Scan for the cell matching the given text and deliver its [x, y] coordinate at center. 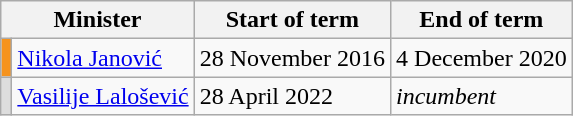
28 April 2022 [292, 96]
Start of term [292, 20]
Vasilije Lalošević [103, 96]
Minister [98, 20]
Nikola Janović [103, 58]
4 December 2020 [482, 58]
End of term [482, 20]
incumbent [482, 96]
28 November 2016 [292, 58]
